Find where the given text appears and provide that cell's center as [X, Y] coordinate. 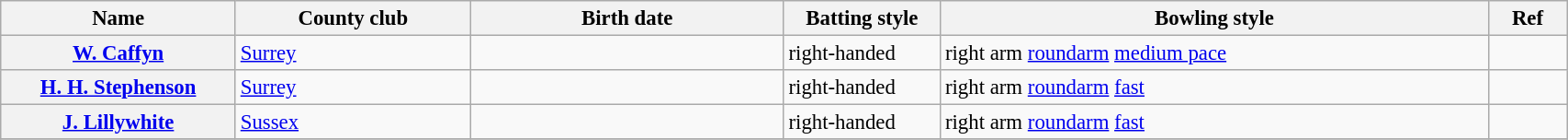
Name [118, 18]
Batting style [862, 18]
H. H. Stephenson [118, 87]
Birth date [626, 18]
Bowling style [1214, 18]
Sussex [353, 122]
right arm roundarm medium pace [1214, 53]
Ref [1527, 18]
County club [353, 18]
J. Lillywhite [118, 122]
W. Caffyn [118, 53]
